Capture the cell that displays the provided text and extract its [X, Y] central coordinate. 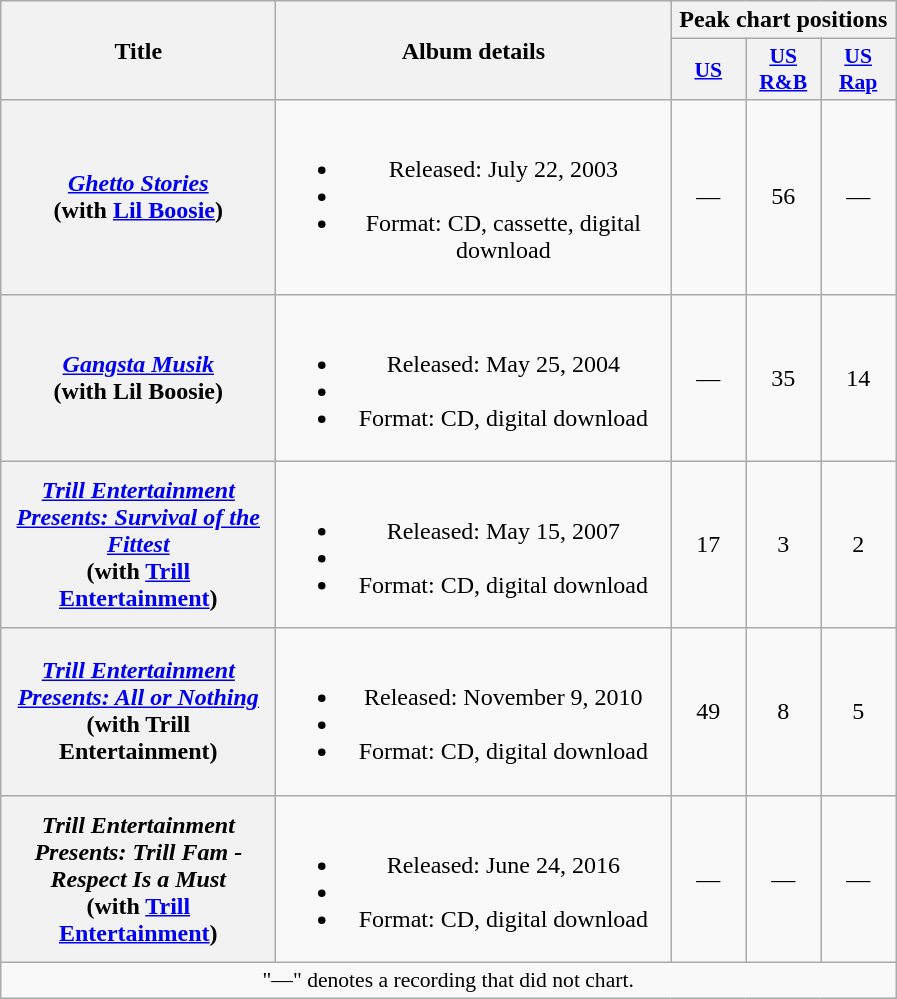
35 [784, 378]
Title [138, 50]
14 [858, 378]
"—" denotes a recording that did not chart. [448, 980]
49 [708, 712]
Released: July 22, 2003Format: CD, cassette, digital download [474, 197]
US [708, 70]
2 [858, 544]
Released: May 15, 2007Format: CD, digital download [474, 544]
Album details [474, 50]
Trill Entertainment Presents: Trill Fam - Respect Is a Must(with Trill Entertainment) [138, 878]
Gangsta Musik(with Lil Boosie) [138, 378]
17 [708, 544]
Trill Entertainment Presents: Survival of the Fittest(with Trill Entertainment) [138, 544]
5 [858, 712]
3 [784, 544]
USR&B [784, 70]
Peak chart positions [784, 20]
Ghetto Stories(with Lil Boosie) [138, 197]
Released: June 24, 2016Format: CD, digital download [474, 878]
8 [784, 712]
Released: November 9, 2010Format: CD, digital download [474, 712]
56 [784, 197]
Trill Entertainment Presents: All or Nothing(with Trill Entertainment) [138, 712]
USRap [858, 70]
Released: May 25, 2004Format: CD, digital download [474, 378]
